Scan for the cell matching the given text and deliver its [x, y] coordinate at center. 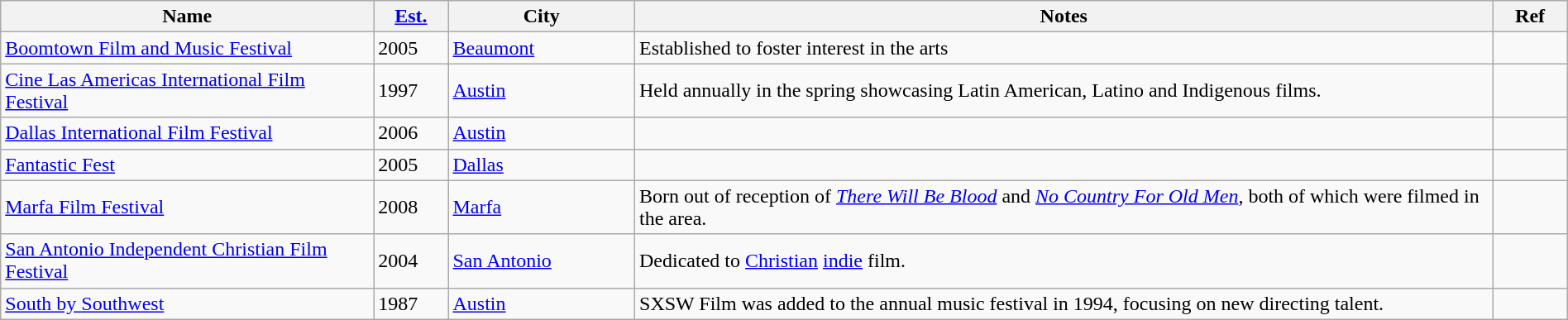
Name [187, 17]
Marfa Film Festival [187, 207]
Established to foster interest in the arts [1064, 48]
2004 [411, 261]
San Antonio Independent Christian Film Festival [187, 261]
Est. [411, 17]
2006 [411, 133]
Cine Las Americas International Film Festival [187, 91]
Ref [1530, 17]
Marfa [542, 207]
Held annually in the spring showcasing Latin American, Latino and Indigenous films. [1064, 91]
Dedicated to Christian indie film. [1064, 261]
2008 [411, 207]
Dallas International Film Festival [187, 133]
SXSW Film was added to the annual music festival in 1994, focusing on new directing talent. [1064, 303]
Boomtown Film and Music Festival [187, 48]
Notes [1064, 17]
Fantastic Fest [187, 165]
San Antonio [542, 261]
1987 [411, 303]
Dallas [542, 165]
City [542, 17]
South by Southwest [187, 303]
Beaumont [542, 48]
1997 [411, 91]
Born out of reception of There Will Be Blood and No Country For Old Men, both of which were filmed in the area. [1064, 207]
